Provide the (x, y) coordinate of the cell's center where the given text is located.  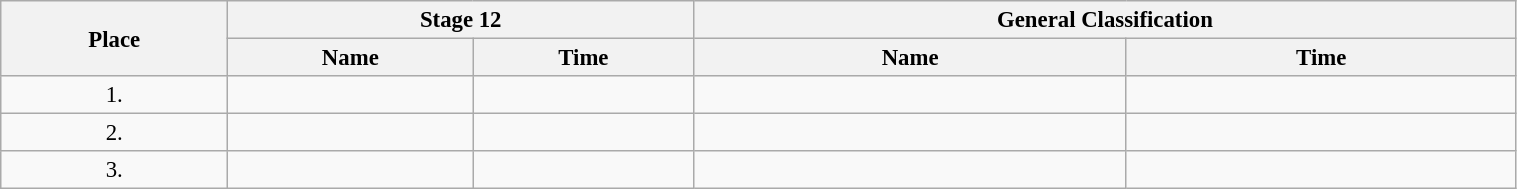
2. (114, 133)
1. (114, 95)
General Classification (1105, 20)
Stage 12 (461, 20)
3. (114, 170)
Place (114, 38)
